Locate the cell with the specified text and output its [X, Y] center coordinate. 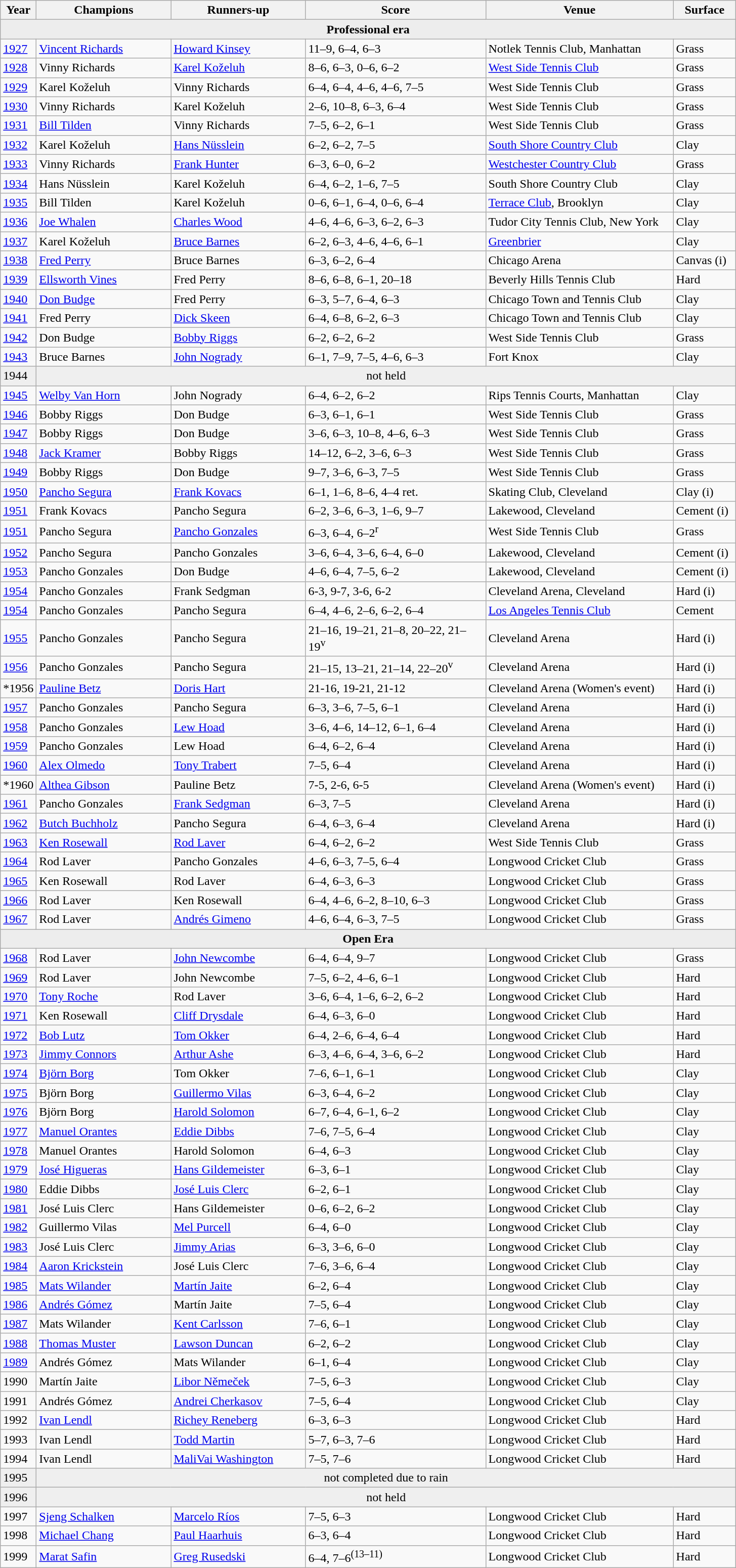
Welby Van Horn [104, 395]
Beverly Hills Tennis Club [580, 280]
6–4, 7–6(13–11) [396, 1556]
Open Era [368, 939]
4–6, 6–4, 7–5, 6–2 [396, 572]
Kent Carlsson [238, 1324]
1976 [18, 1112]
1977 [18, 1131]
Frank Hunter [238, 164]
1956 [18, 668]
1938 [18, 261]
6–3, 6–1, 6–1 [396, 414]
6–1, 7–9, 7–5, 4–6, 6–3 [396, 357]
1991 [18, 1401]
1949 [18, 472]
Vincent Richards [104, 49]
1965 [18, 881]
*1960 [18, 785]
1932 [18, 145]
7-5, 2-6, 6-5 [396, 785]
6–4, 6–2, 1–6, 7–5 [396, 183]
Los Angeles Tennis Club [580, 610]
1990 [18, 1382]
6–3, 3–6, 6–0 [396, 1247]
6–2, 6–1 [396, 1189]
Thomas Muster [104, 1343]
1964 [18, 862]
6–4, 6–3, 6–4 [396, 823]
Charles Wood [238, 222]
9–7, 3–6, 6–3, 7–5 [396, 472]
1986 [18, 1304]
7–5, 6–2, 6–1 [396, 125]
1941 [18, 318]
Skating Club, Cleveland [580, 491]
MaliVai Washington [238, 1459]
6–4, 2–6, 6–4, 6–4 [396, 1035]
6–4, 6–8, 6–2, 6–3 [396, 318]
1984 [18, 1266]
1927 [18, 49]
not completed due to rain [386, 1478]
1950 [18, 491]
1974 [18, 1074]
1970 [18, 996]
Althea Gibson [104, 785]
6–4, 4–6, 6–2, 8–10, 6–3 [396, 900]
Greenbrier [580, 241]
Jimmy Connors [104, 1054]
1945 [18, 395]
21–15, 13–21, 21–14, 22–20v [396, 668]
3–6, 6–4, 1–6, 6–2, 6–2 [396, 996]
Tony Trabert [238, 766]
8–6, 6–8, 6–1, 20–18 [396, 280]
1943 [18, 357]
6–4, 4–6, 2–6, 6–2, 6–4 [396, 610]
6–3, 6–4, 6–2r [396, 531]
1959 [18, 746]
*1956 [18, 688]
4–6, 6–4, 6–3, 7–5 [396, 919]
Chicago Arena [580, 261]
Jack Kramer [104, 453]
1989 [18, 1363]
Venue [580, 10]
Paul Haarhuis [238, 1536]
1942 [18, 337]
1999 [18, 1556]
8–6, 6–3, 0–6, 6–2 [396, 68]
7–6, 3–6, 6–4 [396, 1266]
Marcelo Ríos [238, 1516]
1981 [18, 1208]
1957 [18, 707]
1995 [18, 1478]
6–3, 6–0, 6–2 [396, 164]
6–3, 7–5 [396, 804]
Clay (i) [705, 491]
1940 [18, 299]
Cement [705, 610]
1953 [18, 572]
Aaron Krickstein [104, 1266]
1998 [18, 1536]
José Higueras [104, 1170]
3–6, 6–3, 10–8, 4–6, 6–3 [396, 434]
Rips Tennis Courts, Manhattan [580, 395]
1969 [18, 977]
0–6, 6–2, 6–2 [396, 1208]
Score [396, 10]
11–9, 6–4, 6–3 [396, 49]
1982 [18, 1227]
2–6, 10–8, 6–3, 6–4 [396, 106]
Dick Skeen [238, 318]
6–2, 6–2, 7–5 [396, 145]
6–4, 6–4, 4–6, 4–6, 7–5 [396, 87]
Cliff Drysdale [238, 1015]
1930 [18, 106]
6–2, 6–4 [396, 1285]
6–4, 6–4, 9–7 [396, 958]
1934 [18, 183]
1987 [18, 1324]
6–4, 6–3, 6–0 [396, 1015]
6–4, 6–2, 6–4 [396, 746]
1948 [18, 453]
0–6, 6–1, 6–4, 0–6, 6–4 [396, 202]
1983 [18, 1247]
Surface [705, 10]
6–4, 6–3 [396, 1151]
1961 [18, 804]
1946 [18, 414]
1992 [18, 1420]
Michael Chang [104, 1536]
1985 [18, 1285]
Jimmy Arias [238, 1247]
4–6, 6–3, 7–5, 6–4 [396, 862]
Ellsworth Vines [104, 280]
Tudor City Tennis Club, New York [580, 222]
6–3, 4–6, 6–4, 3–6, 6–2 [396, 1054]
1937 [18, 241]
Butch Buchholz [104, 823]
Andrei Cherkasov [238, 1401]
1973 [18, 1054]
1994 [18, 1459]
3–6, 6–4, 3–6, 6–4, 6–0 [396, 553]
1960 [18, 766]
Mel Purcell [238, 1227]
14–12, 6–2, 3–6, 6–3 [396, 453]
1966 [18, 900]
1979 [18, 1170]
1933 [18, 164]
Champions [104, 10]
6–7, 6–4, 6–1, 6–2 [396, 1112]
Bob Lutz [104, 1035]
1975 [18, 1093]
6–3, 6–1 [396, 1170]
1968 [18, 958]
5–7, 6–3, 7–6 [396, 1439]
6–3, 6–3 [396, 1420]
Arthur Ashe [238, 1054]
21–16, 19–21, 21–8, 20–22, 21–19v [396, 638]
1963 [18, 842]
Professional era [368, 29]
1939 [18, 280]
1988 [18, 1343]
6-3, 9-7, 3-6, 6-2 [396, 591]
1993 [18, 1439]
6–1, 1–6, 8–6, 4–4 ret. [396, 491]
1962 [18, 823]
6–2, 3–6, 6–3, 1–6, 9–7 [396, 511]
1931 [18, 125]
7–5, 7–6 [396, 1459]
Todd Martin [238, 1439]
1929 [18, 87]
1971 [18, 1015]
1944 [18, 376]
6–1, 6–4 [396, 1363]
Andrés Gimeno [238, 919]
1936 [18, 222]
1980 [18, 1189]
4–6, 4–6, 6–3, 6–2, 6–3 [396, 222]
6–2, 6–2 [396, 1343]
Howard Kinsey [238, 49]
1967 [18, 919]
Lawson Duncan [238, 1343]
1952 [18, 553]
Terrace Club, Brooklyn [580, 202]
Doris Hart [238, 688]
Fort Knox [580, 357]
1935 [18, 202]
7–6, 6–1, 6–1 [396, 1074]
1928 [18, 68]
6–4, 6–0 [396, 1227]
Cleveland Arena, Cleveland [580, 591]
Greg Rusedski [238, 1556]
6–2, 6–3, 4–6, 4–6, 6–1 [396, 241]
1958 [18, 727]
Westchester Country Club [580, 164]
Year [18, 10]
6–3, 3–6, 7–5, 6–1 [396, 707]
Sjeng Schalken [104, 1516]
6–3, 5–7, 6–4, 6–3 [396, 299]
Richey Reneberg [238, 1420]
3–6, 4–6, 14–12, 6–1, 6–4 [396, 727]
Marat Safin [104, 1556]
Canvas (i) [705, 261]
6–3, 6–2, 6–4 [396, 261]
Runners-up [238, 10]
1996 [18, 1497]
Alex Olmedo [104, 766]
1955 [18, 638]
Libor Němeček [238, 1382]
Tony Roche [104, 996]
6–3, 6–4 [396, 1536]
6–3, 6–4, 6–2 [396, 1093]
Joe Whalen [104, 222]
7–6, 7–5, 6–4 [396, 1131]
1947 [18, 434]
Notlek Tennis Club, Manhattan [580, 49]
7–6, 6–1 [396, 1324]
6–4, 6–3, 6–3 [396, 881]
1978 [18, 1151]
6–2, 6–2, 6–2 [396, 337]
7–5, 6–2, 4–6, 6–1 [396, 977]
21-16, 19-21, 21-12 [396, 688]
1997 [18, 1516]
1972 [18, 1035]
